Capture the cell that displays the provided text and extract its [X, Y] central coordinate. 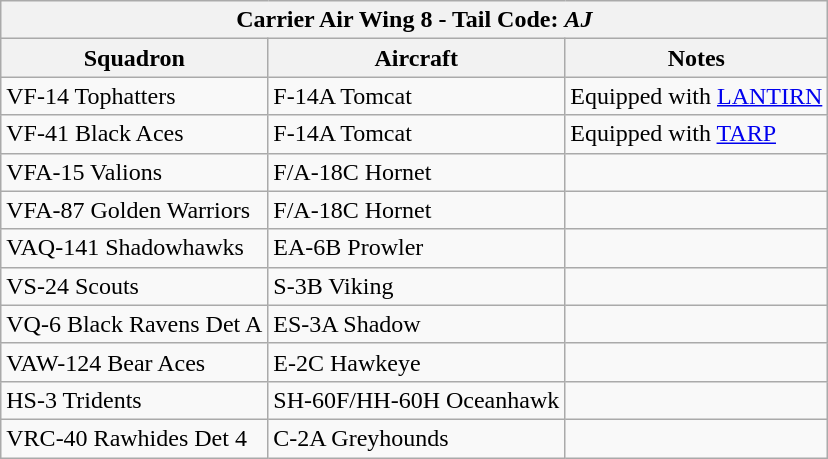
Squadron [134, 58]
HS-3 Tridents [134, 400]
VS-24 Scouts [134, 286]
VAQ-141 Shadowhawks [134, 248]
VQ-6 Black Ravens Det A [134, 324]
Carrier Air Wing 8 - Tail Code: AJ [414, 20]
Equipped with TARP [696, 134]
SH-60F/HH-60H Oceanhawk [416, 400]
ES-3A Shadow [416, 324]
EA-6B Prowler [416, 248]
E-2C Hawkeye [416, 362]
VFA-15 Valions [134, 172]
VFA-87 Golden Warriors [134, 210]
VAW-124 Bear Aces [134, 362]
VRC-40 Rawhides Det 4 [134, 438]
Equipped with LANTIRN [696, 96]
C-2A Greyhounds [416, 438]
VF-14 Tophatters [134, 96]
Aircraft [416, 58]
S-3B Viking [416, 286]
Notes [696, 58]
VF-41 Black Aces [134, 134]
